Locate the cell with the specified text and output its (X, Y) center coordinate. 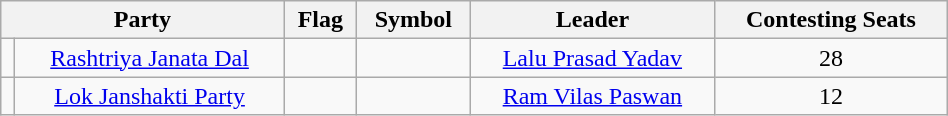
Leader (592, 20)
Contesting Seats (832, 20)
Symbol (414, 20)
28 (832, 58)
Party (142, 20)
Lok Janshakti Party (150, 96)
Flag (320, 20)
Ram Vilas Paswan (592, 96)
Rashtriya Janata Dal (150, 58)
Lalu Prasad Yadav (592, 58)
12 (832, 96)
